Detect which cell encompasses the target text, then output its [X, Y] center coordinate. 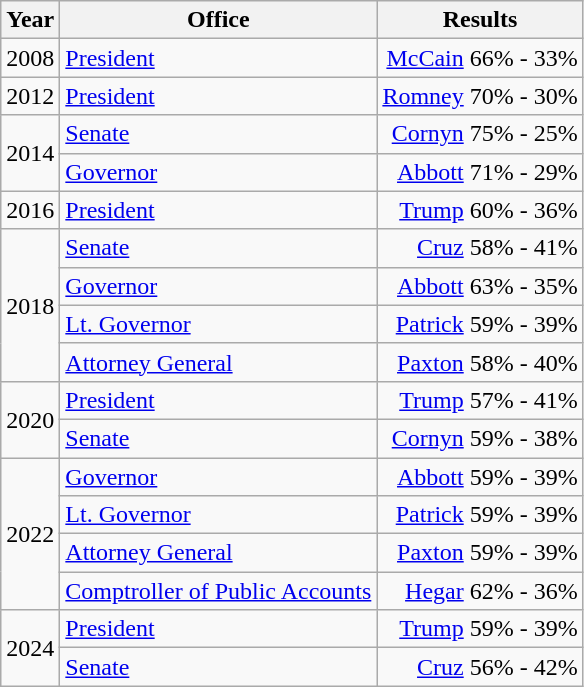
2014 [30, 153]
Abbott 63% - 35% [480, 286]
Trump 59% - 39% [480, 629]
Paxton 59% - 39% [480, 553]
McCain 66% - 33% [480, 58]
Romney 70% - 30% [480, 96]
Cruz 58% - 41% [480, 248]
Abbott 59% - 39% [480, 477]
Trump 60% - 36% [480, 210]
Hegar 62% - 36% [480, 591]
2016 [30, 210]
2018 [30, 305]
2024 [30, 648]
Results [480, 20]
2012 [30, 96]
Paxton 58% - 40% [480, 362]
Year [30, 20]
2008 [30, 58]
Office [218, 20]
Cornyn 75% - 25% [480, 134]
Trump 57% - 41% [480, 400]
Comptroller of Public Accounts [218, 591]
Cornyn 59% - 38% [480, 438]
2022 [30, 534]
Cruz 56% - 42% [480, 667]
Abbott 71% - 29% [480, 172]
2020 [30, 419]
